Pinpoint the cell where the given text exists, returning its [X, Y] midpoint coordinate. 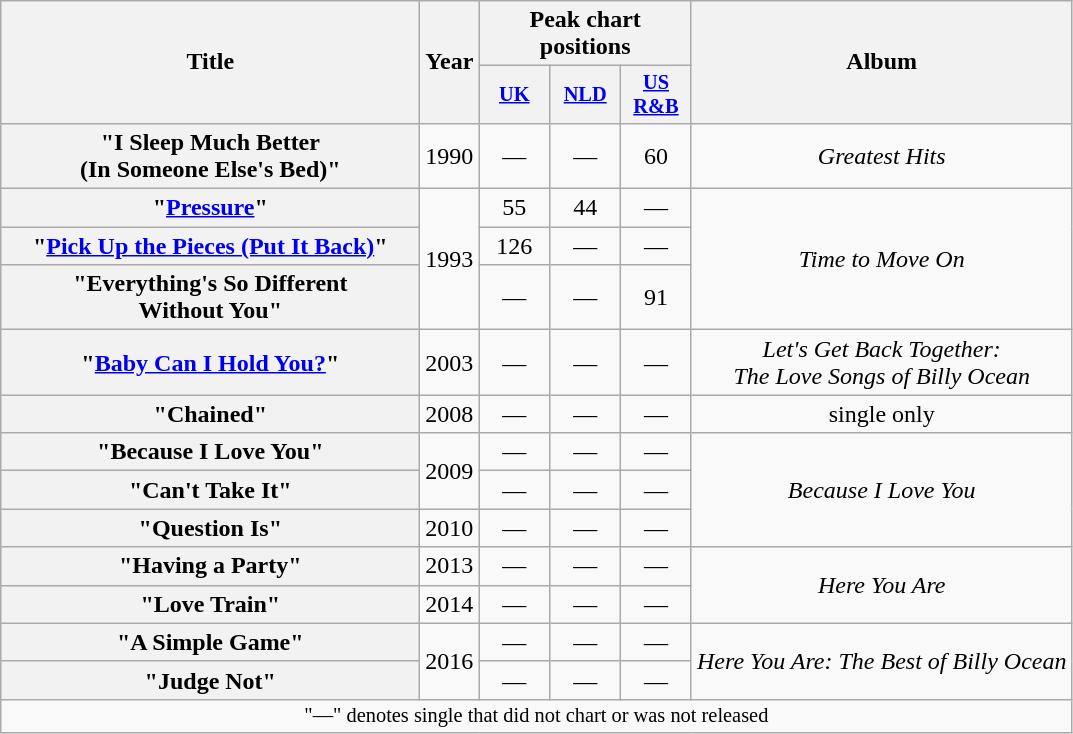
single only [882, 414]
2003 [450, 362]
2016 [450, 661]
"A Simple Game" [210, 642]
2008 [450, 414]
"Having a Party" [210, 566]
Year [450, 62]
"Baby Can I Hold You?" [210, 362]
Let's Get Back Together: The Love Songs of Billy Ocean [882, 362]
Here You Are: The Best of Billy Ocean [882, 661]
1990 [450, 156]
"Pressure" [210, 208]
"Question Is" [210, 528]
2014 [450, 604]
"Everything's So Different Without You" [210, 298]
Title [210, 62]
"Judge Not" [210, 680]
"I Sleep Much Better (In Someone Else's Bed)" [210, 156]
Album [882, 62]
Time to Move On [882, 260]
"Love Train" [210, 604]
"Pick Up the Pieces (Put It Back)" [210, 246]
2009 [450, 471]
44 [586, 208]
Here You Are [882, 585]
"Can't Take It" [210, 490]
126 [514, 246]
2010 [450, 528]
Because I Love You [882, 490]
Peak chart positions [586, 34]
1993 [450, 260]
2013 [450, 566]
55 [514, 208]
"Because I Love You" [210, 452]
91 [656, 298]
UK [514, 95]
"Chained" [210, 414]
60 [656, 156]
"—" denotes single that did not chart or was not released [536, 716]
NLD [586, 95]
USR&B [656, 95]
Greatest Hits [882, 156]
